Return the (X, Y) coordinate for the center point of the cell that contains the specified text.  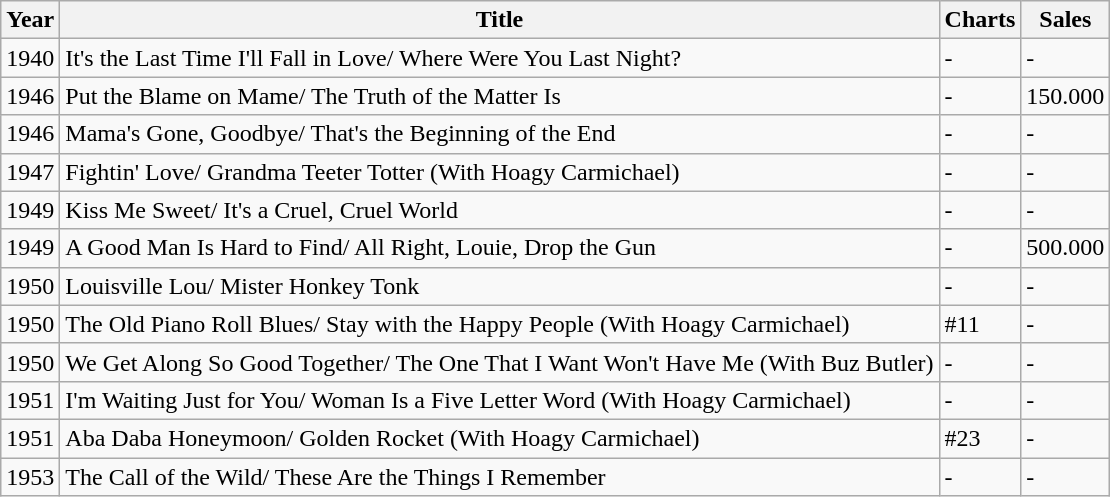
1947 (30, 172)
Mama's Gone, Goodbye/ That's the Beginning of the End (500, 134)
Year (30, 20)
The Old Piano Roll Blues/ Stay with the Happy People (With Hoagy Carmichael) (500, 324)
#11 (980, 324)
150.000 (1066, 96)
1953 (30, 477)
A Good Man Is Hard to Find/ All Right, Louie, Drop the Gun (500, 248)
The Call of the Wild/ These Are the Things I Remember (500, 477)
500.000 (1066, 248)
Title (500, 20)
Louisville Lou/ Mister Honkey Tonk (500, 286)
Put the Blame on Mame/ The Truth of the Matter Is (500, 96)
I'm Waiting Just for You/ Woman Is a Five Letter Word (With Hoagy Carmichael) (500, 400)
#23 (980, 438)
Sales (1066, 20)
Fightin' Love/ Grandma Teeter Totter (With Hoagy Carmichael) (500, 172)
Kiss Me Sweet/ It's a Cruel, Cruel World (500, 210)
Aba Daba Honeymoon/ Golden Rocket (With Hoagy Carmichael) (500, 438)
It's the Last Time I'll Fall in Love/ Where Were You Last Night? (500, 58)
We Get Along So Good Together/ The One That I Want Won't Have Me (With Buz Butler) (500, 362)
Charts (980, 20)
1940 (30, 58)
